Detect which cell encompasses the target text, then output its (x, y) center coordinate. 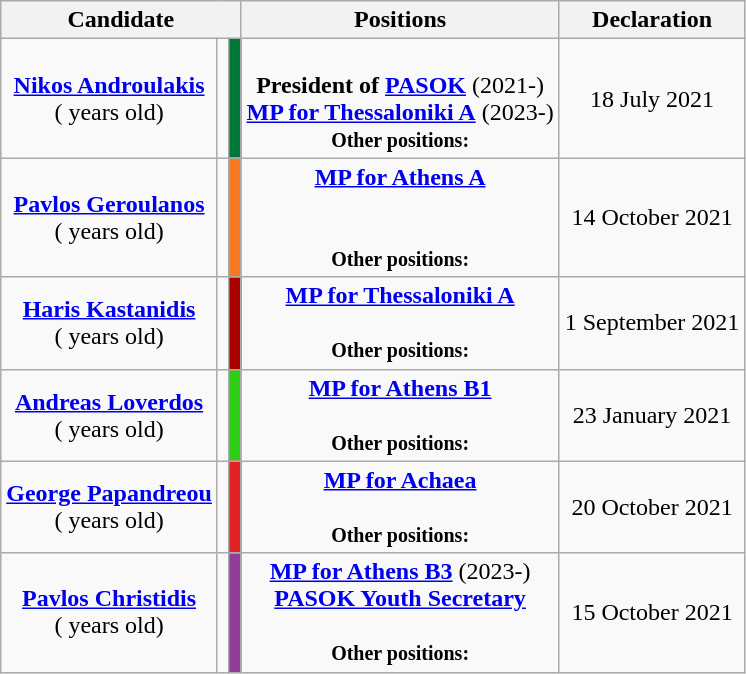
MP for Thessaloniki AOther positions: (400, 323)
MP for AchaeaOther positions: (400, 507)
Positions (400, 20)
MP for Athens B3 (2023-) PASOK Youth SecretaryOther positions: (400, 612)
18 July 2021 (652, 98)
15 October 2021 (652, 612)
Pavlos Geroulanos( years old) (110, 218)
Nikos Androulakis( years old) (110, 98)
MP for Athens B1Other positions: (400, 415)
George Papandreou( years old) (110, 507)
1 September 2021 (652, 323)
Candidate (121, 20)
23 January 2021 (652, 415)
Andreas Loverdos( years old) (110, 415)
20 October 2021 (652, 507)
14 October 2021 (652, 218)
Haris Kastanidis( years old) (110, 323)
Pavlos Christidis( years old) (110, 612)
MP for Athens AOther positions: (400, 218)
Declaration (652, 20)
President of PASOK (2021-) MP for Thessaloniki A (2023-) Other positions: (400, 98)
